Return (x, y) of the center of cell containing provided text 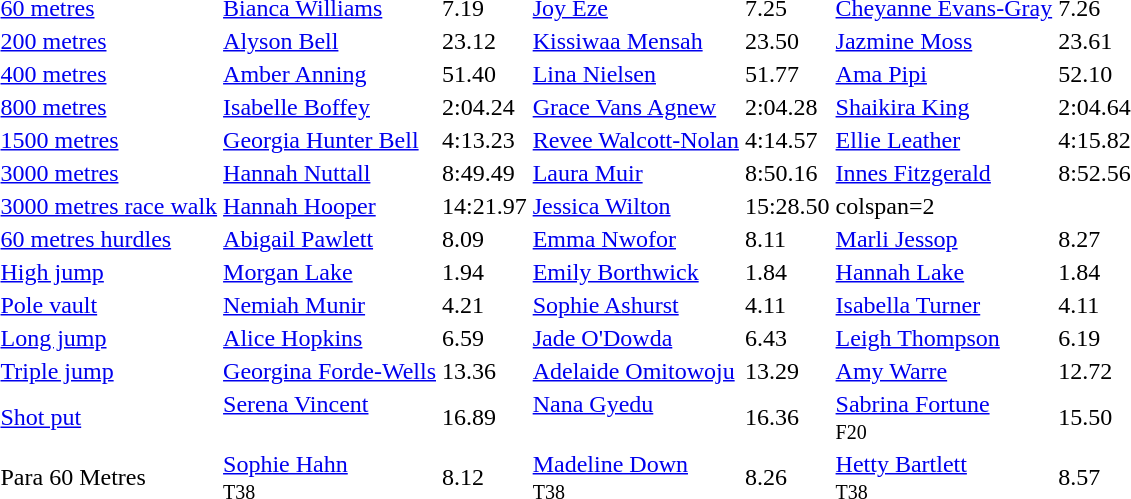
4.21 (484, 305)
8.11 (787, 239)
1.94 (484, 272)
51.40 (484, 74)
4:13.23 (484, 140)
Alyson Bell (330, 41)
Jessica Wilton (636, 206)
Jazmine Moss (944, 41)
4.11 (787, 305)
Laura Muir (636, 173)
colspan=2 (944, 206)
Isabella Turner (944, 305)
8.09 (484, 239)
Ellie Leather (944, 140)
51.77 (787, 74)
Serena Vincent (330, 418)
2:04.24 (484, 107)
Jade O'Dowda (636, 338)
13.36 (484, 371)
Nana Gyedu (636, 418)
Hannah Nuttall (330, 173)
Innes Fitzgerald (944, 173)
8:50.16 (787, 173)
23.50 (787, 41)
Nemiah Munir (330, 305)
16.36 (787, 418)
Adelaide Omitowoju (636, 371)
Grace Vans Agnew (636, 107)
13.29 (787, 371)
23.12 (484, 41)
Emma Nwofor (636, 239)
Morgan Lake (330, 272)
Leigh Thompson (944, 338)
4:14.57 (787, 140)
Abigail Pawlett (330, 239)
Alice Hopkins (330, 338)
2:04.28 (787, 107)
Shaikira King (944, 107)
15:28.50 (787, 206)
Georgia Hunter Bell (330, 140)
16.89 (484, 418)
14:21.97 (484, 206)
Amy Warre (944, 371)
Emily Borthwick (636, 272)
6.59 (484, 338)
Lina Nielsen (636, 74)
Hannah Lake (944, 272)
Amber Anning (330, 74)
Sophie Ashurst (636, 305)
8:49.49 (484, 173)
Georgina Forde-Wells (330, 371)
Ama Pipi (944, 74)
Sabrina FortuneF20 (944, 418)
Isabelle Boffey (330, 107)
Marli Jessop (944, 239)
Kissiwaa Mensah (636, 41)
6.43 (787, 338)
1.84 (787, 272)
Revee Walcott-Nolan (636, 140)
Hannah Hooper (330, 206)
